Scan for the cell matching the given text and deliver its (X, Y) coordinate at center. 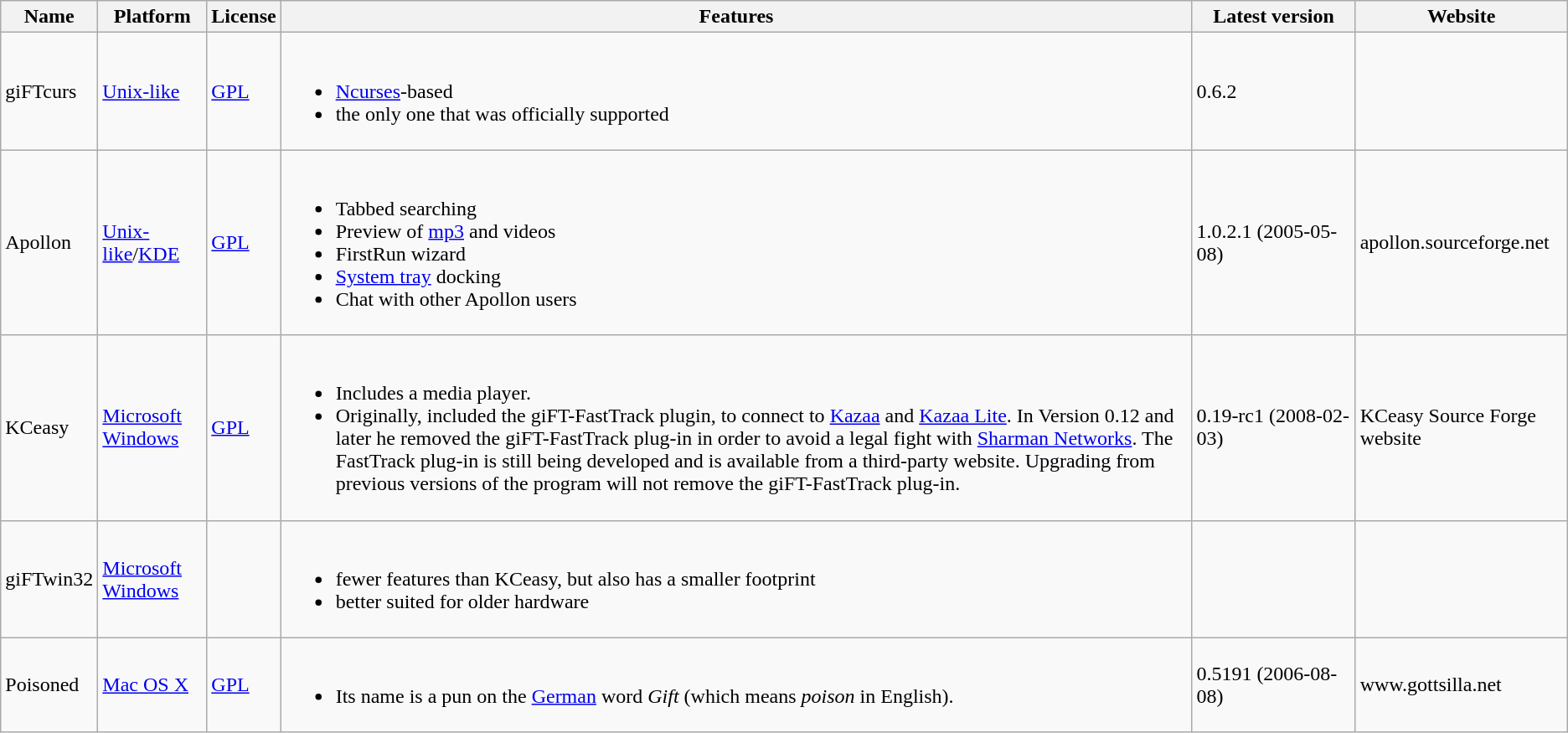
apollon.sourceforge.net (1461, 243)
Features (736, 17)
Name (49, 17)
0.5191 (2006-08-08) (1273, 685)
fewer features than KCeasy, but also has a smaller footprintbetter suited for older hardware (736, 579)
Unix-like/KDE (152, 243)
www.gottsilla.net (1461, 685)
KCeasy (49, 427)
Its name is a pun on the German word Gift (which means poison in English). (736, 685)
Unix-like (152, 91)
Ncurses-basedthe only one that was officially supported (736, 91)
giFTwin32 (49, 579)
License (244, 17)
Website (1461, 17)
0.6.2 (1273, 91)
Platform (152, 17)
Latest version (1273, 17)
Poisoned (49, 685)
giFTcurs (49, 91)
Tabbed searchingPreview of mp3 and videosFirstRun wizardSystem tray dockingChat with other Apollon users (736, 243)
Mac OS X (152, 685)
0.19-rc1 (2008-02-03) (1273, 427)
Apollon (49, 243)
1.0.2.1 (2005-05-08) (1273, 243)
KCeasy Source Forge website (1461, 427)
